Return the (X, Y) coordinate for the center point of the cell that contains the specified text.  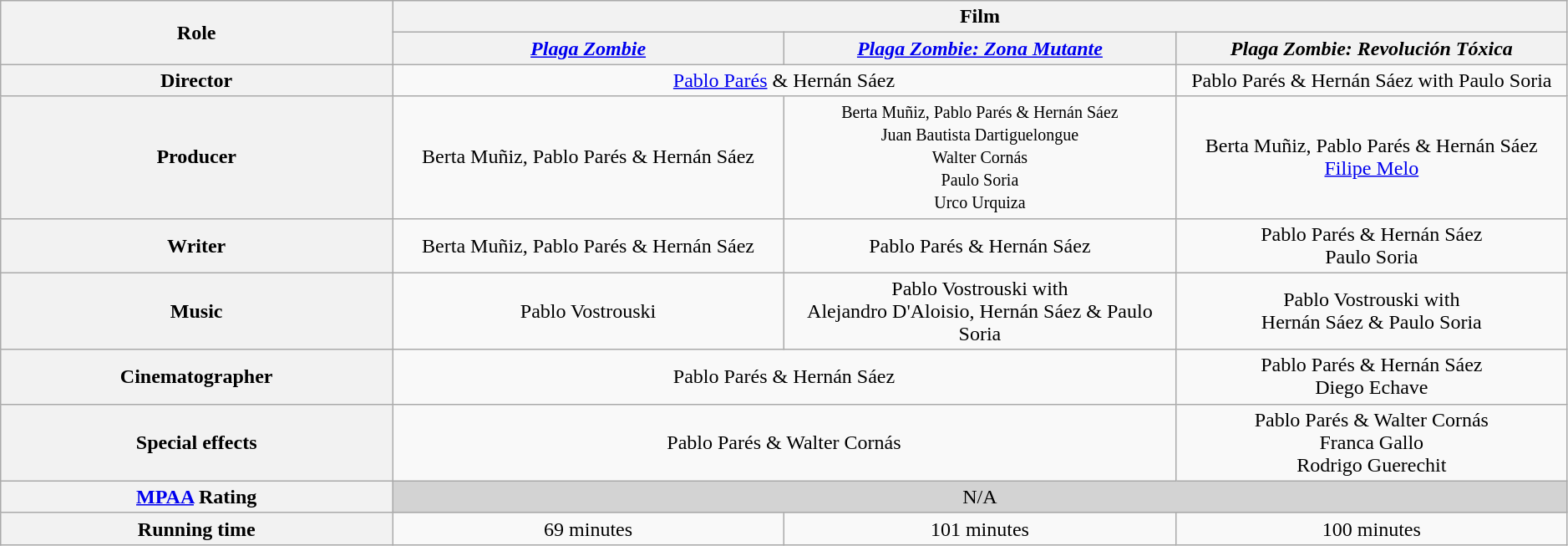
Pablo Vostrouski with Alejandro D'Aloisio, Hernán Sáez & Paulo Soria (979, 311)
Producer (197, 157)
Running time (197, 528)
Pablo Parés & Hernán Sáez with Paulo Soria (1372, 80)
100 minutes (1372, 528)
Writer (197, 246)
Pablo Parés & Hernán SáezPaulo Soria (1372, 246)
Special effects (197, 442)
Pablo Vostrouski (588, 311)
Music (197, 311)
Pablo Parés & Walter CornásFranca GalloRodrigo Guerechit (1372, 442)
MPAA Rating (197, 497)
Berta Muñiz, Pablo Parés & Hernán SáezFilipe Melo (1372, 157)
69 minutes (588, 528)
Cinematographer (197, 376)
Pablo Parés & Hernán SáezDiego Echave (1372, 376)
Director (197, 80)
Plaga Zombie: Zona Mutante (979, 48)
Film (981, 17)
Berta Muñiz, Pablo Parés & Hernán SáezJuan Bautista DartiguelongueWalter CornásPaulo SoriaUrco Urquiza (979, 157)
Role (197, 33)
Pablo Parés & Walter Cornás (784, 442)
Pablo Vostrouski with Hernán Sáez & Paulo Soria (1372, 311)
N/A (981, 497)
Plaga Zombie (588, 48)
Plaga Zombie: Revolución Tóxica (1372, 48)
101 minutes (979, 528)
